Find where the given text appears and provide that cell's center as [x, y] coordinate. 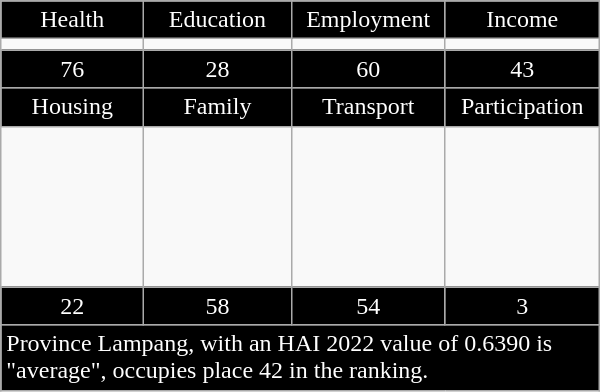
58 [218, 306]
28 [218, 69]
Family [218, 107]
Transport [368, 107]
3 [522, 306]
Participation [522, 107]
Employment [368, 20]
76 [72, 69]
Health [72, 20]
54 [368, 306]
43 [522, 69]
Province Lampang, with an HAI 2022 value of 0.6390 is "average", occupies place 42 in the ranking. [300, 358]
60 [368, 69]
22 [72, 306]
Education [218, 20]
Housing [72, 107]
Income [522, 20]
